Provide the [x, y] coordinate of the cell's center where the given text is located.  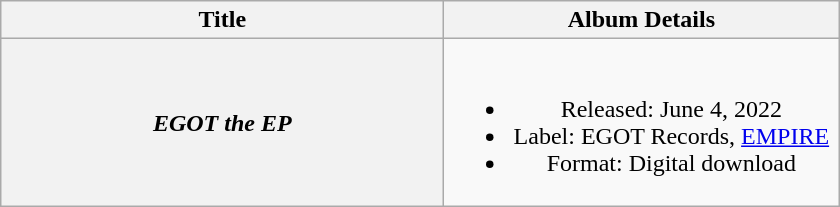
Album Details [642, 20]
Released: June 4, 2022Label: EGOT Records, EMPIREFormat: Digital download [642, 122]
EGOT the EP [222, 122]
Title [222, 20]
